Locate the cell with the specified text and output its [x, y] center coordinate. 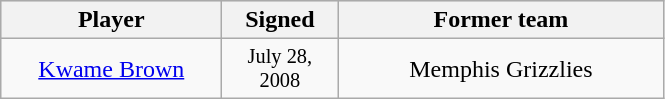
Kwame Brown [112, 69]
Former team [501, 20]
Player [112, 20]
Memphis Grizzlies [501, 69]
July 28, 2008 [280, 69]
Signed [280, 20]
